Identify which cell holds the provided text, then report its [X, Y] central coordinate. 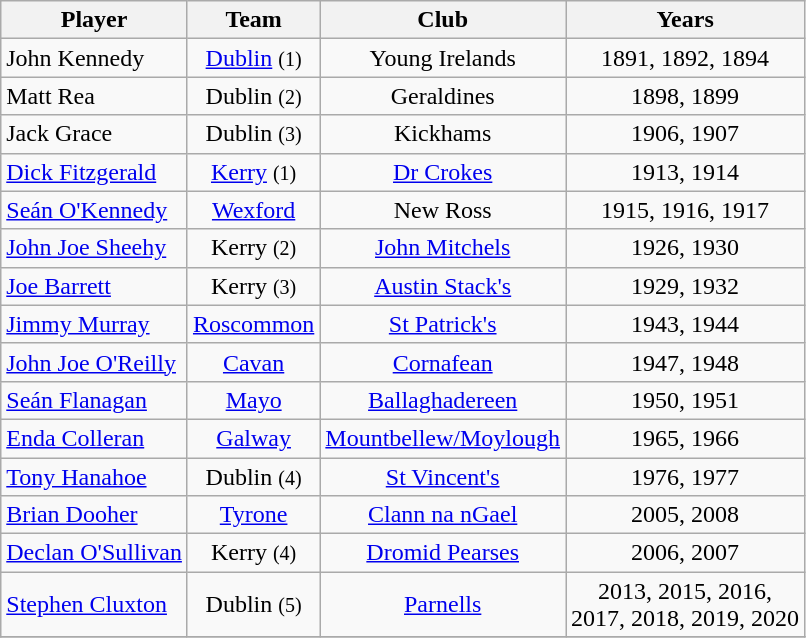
Dr Crokes [443, 172]
Parnells [443, 604]
1898, 1899 [686, 96]
Club [443, 20]
Matt Rea [94, 96]
Dromid Pearses [443, 553]
Ballaghadereen [443, 400]
Dublin (5) [253, 604]
Tony Hanahoe [94, 477]
Seán O'Kennedy [94, 210]
Roscommon [253, 324]
Dick Fitzgerald [94, 172]
1915, 1916, 1917 [686, 210]
Team [253, 20]
2013, 2015, 2016,2017, 2018, 2019, 2020 [686, 604]
Jimmy Murray [94, 324]
1913, 1914 [686, 172]
Wexford [253, 210]
St Patrick's [443, 324]
Dublin (3) [253, 134]
John Kennedy [94, 58]
Seán Flanagan [94, 400]
Player [94, 20]
Galway [253, 438]
Mountbellew/Moylough [443, 438]
Joe Barrett [94, 286]
1976, 1977 [686, 477]
Austin Stack's [443, 286]
1943, 1944 [686, 324]
Dublin (1) [253, 58]
Mayo [253, 400]
2006, 2007 [686, 553]
1965, 1966 [686, 438]
John Joe O'Reilly [94, 362]
2005, 2008 [686, 515]
Kickhams [443, 134]
Kerry (1) [253, 172]
Years [686, 20]
Clann na nGael [443, 515]
Kerry (2) [253, 248]
Cornafean [443, 362]
Dublin (2) [253, 96]
Young Irelands [443, 58]
Dublin (4) [253, 477]
1929, 1932 [686, 286]
St Vincent's [443, 477]
Brian Dooher [94, 515]
Kerry (3) [253, 286]
Kerry (4) [253, 553]
Geraldines [443, 96]
Cavan [253, 362]
Declan O'Sullivan [94, 553]
Jack Grace [94, 134]
1926, 1930 [686, 248]
1891, 1892, 1894 [686, 58]
1906, 1907 [686, 134]
Enda Colleran [94, 438]
1950, 1951 [686, 400]
Tyrone [253, 515]
New Ross [443, 210]
Stephen Cluxton [94, 604]
1947, 1948 [686, 362]
John Joe Sheehy [94, 248]
John Mitchels [443, 248]
